Search for the cell housing the specified text and yield its [X, Y] center coordinate. 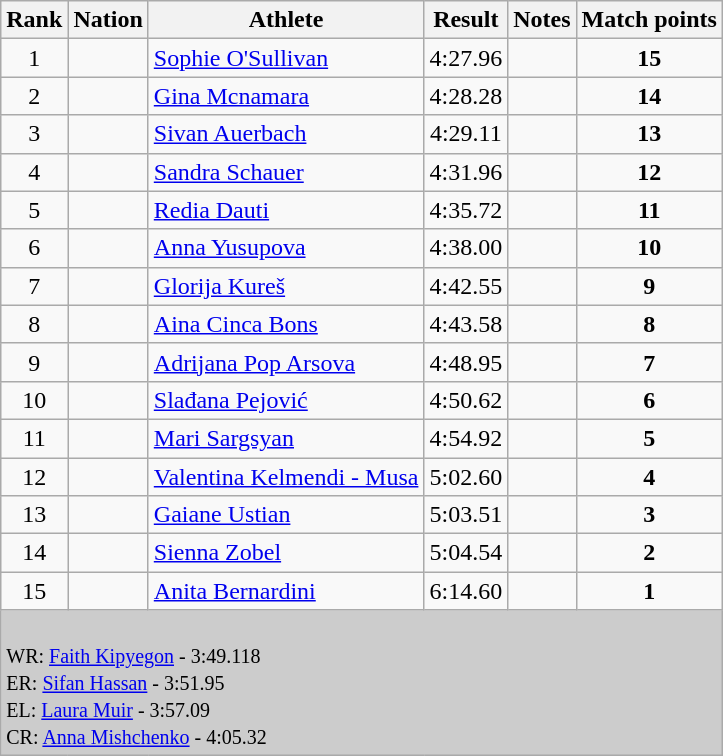
Nation [108, 20]
Sandra Schauer [286, 172]
Anita Bernardini [286, 591]
4:27.96 [466, 58]
5:03.51 [466, 515]
Match points [649, 20]
Gaiane Ustian [286, 515]
Slađana Pejović [286, 400]
4:42.55 [466, 286]
Gina Mcnamara [286, 96]
Mari Sargsyan [286, 438]
6:14.60 [466, 591]
Result [466, 20]
Aina Cinca Bons [286, 324]
Adrijana Pop Arsova [286, 362]
5:02.60 [466, 477]
4:43.58 [466, 324]
4:31.96 [466, 172]
Notes [542, 20]
4:35.72 [466, 210]
Sienna Zobel [286, 553]
Glorija Kureš [286, 286]
Sophie O'Sullivan [286, 58]
Redia Dauti [286, 210]
Rank [34, 20]
Anna Yusupova [286, 248]
4:50.62 [466, 400]
Athlete [286, 20]
Sivan Auerbach [286, 134]
4:28.28 [466, 96]
4:54.92 [466, 438]
4:48.95 [466, 362]
5:04.54 [466, 553]
Valentina Kelmendi - Musa [286, 477]
WR: Faith Kipyegon - 3:49.118ER: Sifan Hassan - 3:51.95 EL: Laura Muir - 3:57.09CR: Anna Mishchenko - 4:05.32 [362, 683]
4:29.11 [466, 134]
4:38.00 [466, 248]
